Capture the cell that displays the provided text and extract its [x, y] central coordinate. 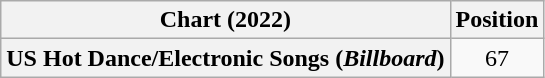
Chart (2022) [226, 20]
Position [497, 20]
67 [497, 58]
US Hot Dance/Electronic Songs (Billboard) [226, 58]
